Return the (x, y) coordinate for the center point of the cell that contains the specified text.  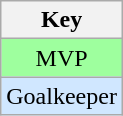
MVP (62, 58)
Key (62, 20)
Goalkeeper (62, 96)
